Identify which cell holds the provided text, then report its [x, y] central coordinate. 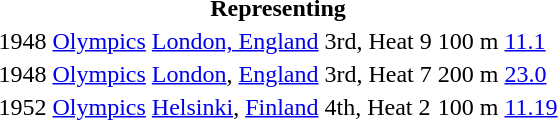
200 m [468, 74]
3rd, Heat 9 [378, 41]
3rd, Heat 7 [378, 74]
100 m [468, 41]
